Provide the [X, Y] coordinate of the cell's center where the given text is located.  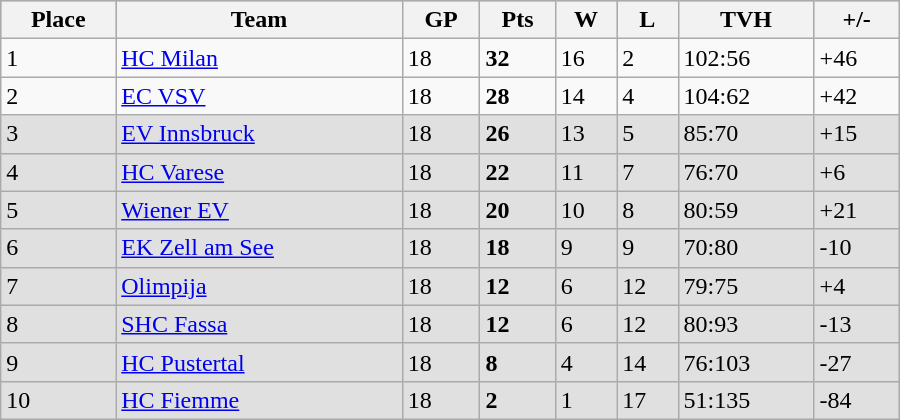
-10 [856, 248]
+6 [856, 172]
16 [586, 58]
Place [58, 20]
SHC Fassa [259, 324]
Wiener EV [259, 210]
22 [518, 172]
76:103 [746, 362]
102:56 [746, 58]
+46 [856, 58]
EV Innsbruck [259, 134]
+21 [856, 210]
TVH [746, 20]
85:70 [746, 134]
+42 [856, 96]
28 [518, 96]
17 [648, 400]
W [586, 20]
51:135 [746, 400]
HC Milan [259, 58]
-27 [856, 362]
Pts [518, 20]
+15 [856, 134]
L [648, 20]
104:62 [746, 96]
HC Pustertal [259, 362]
Team [259, 20]
GP [441, 20]
+4 [856, 286]
20 [518, 210]
+/- [856, 20]
Olimpija [259, 286]
76:70 [746, 172]
70:80 [746, 248]
3 [58, 134]
79:75 [746, 286]
13 [586, 134]
80:59 [746, 210]
26 [518, 134]
HC Fiemme [259, 400]
80:93 [746, 324]
HC Varese [259, 172]
EK Zell am See [259, 248]
-84 [856, 400]
11 [586, 172]
EC VSV [259, 96]
32 [518, 58]
-13 [856, 324]
